Return the (X, Y) coordinate for the center point of the cell that contains the specified text.  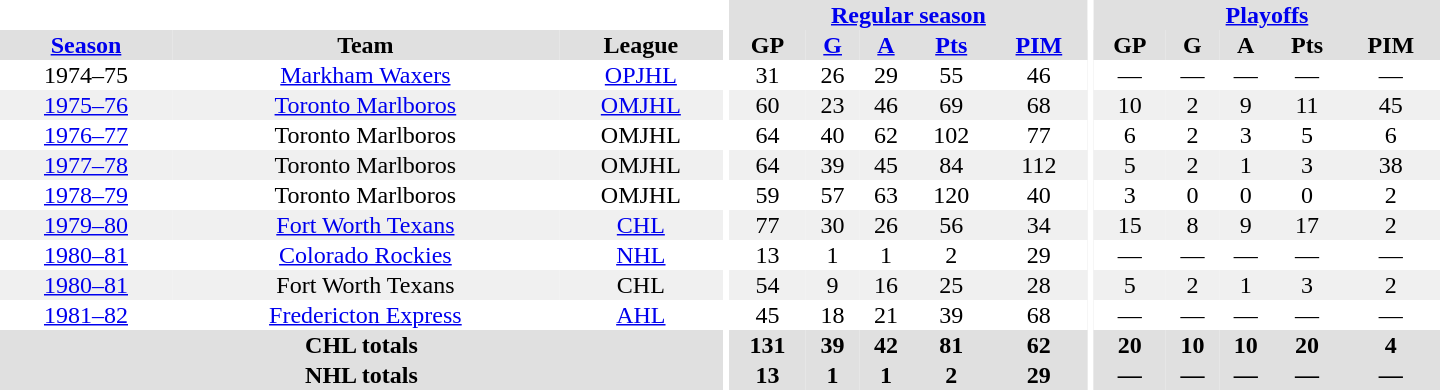
1974–75 (86, 75)
34 (1039, 225)
112 (1039, 165)
CHL totals (362, 345)
Colorado Rockies (366, 255)
1978–79 (86, 195)
59 (768, 195)
8 (1192, 225)
1976–77 (86, 135)
30 (832, 225)
69 (952, 105)
54 (768, 285)
16 (886, 285)
38 (1391, 165)
Team (366, 45)
Markham Waxers (366, 75)
NHL (641, 255)
League (641, 45)
102 (952, 135)
Regular season (908, 15)
81 (952, 345)
131 (768, 345)
11 (1306, 105)
120 (952, 195)
1977–78 (86, 165)
1979–80 (86, 225)
23 (832, 105)
25 (952, 285)
63 (886, 195)
15 (1130, 225)
OPJHL (641, 75)
60 (768, 105)
4 (1391, 345)
NHL totals (362, 375)
17 (1306, 225)
AHL (641, 315)
Playoffs (1267, 15)
28 (1039, 285)
Season (86, 45)
55 (952, 75)
1975–76 (86, 105)
21 (886, 315)
Fredericton Express (366, 315)
57 (832, 195)
42 (886, 345)
84 (952, 165)
18 (832, 315)
31 (768, 75)
56 (952, 225)
1981–82 (86, 315)
